Return (x, y) of the center of cell containing provided text 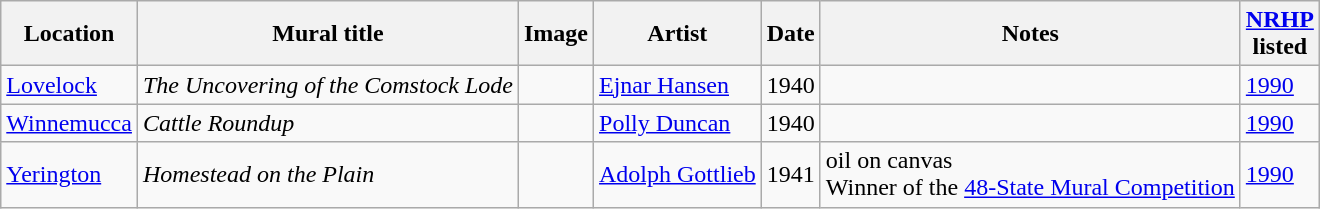
Lovelock (70, 85)
Homestead on the Plain (328, 174)
Location (70, 34)
oil on canvasWinner of the 48-State Mural Competition (1030, 174)
Polly Duncan (678, 123)
The Uncovering of the Comstock Lode (328, 85)
1941 (790, 174)
Cattle Roundup (328, 123)
Adolph Gottlieb (678, 174)
Winnemucca (70, 123)
Artist (678, 34)
NRHPlisted (1280, 34)
Ejnar Hansen (678, 85)
Yerington (70, 174)
Image (556, 34)
Date (790, 34)
Mural title (328, 34)
Notes (1030, 34)
